Scan for the cell matching the given text and deliver its (X, Y) coordinate at center. 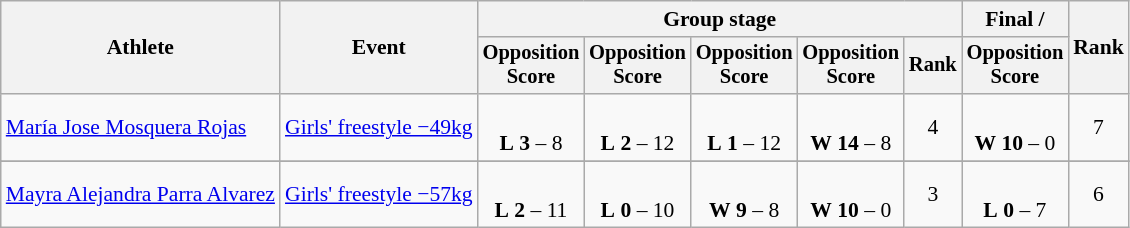
3 (933, 194)
L 2 – 11 (532, 194)
W 9 – 8 (744, 194)
Final / (1016, 19)
L 3 – 8 (532, 128)
6 (1098, 194)
W 14 – 8 (850, 128)
L 2 – 12 (638, 128)
4 (933, 128)
Girls' freestyle −49kg (379, 128)
Athlete (140, 48)
María Jose Mosquera Rojas (140, 128)
Event (379, 48)
L 1 – 12 (744, 128)
L 0 – 10 (638, 194)
Girls' freestyle −57kg (379, 194)
Mayra Alejandra Parra Alvarez (140, 194)
Group stage (720, 19)
L 0 – 7 (1016, 194)
7 (1098, 128)
